Search for the cell housing the specified text and yield its (x, y) center coordinate. 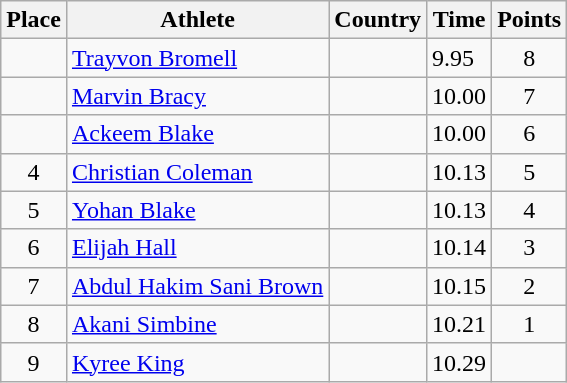
Yohan Blake (197, 210)
10.29 (460, 362)
Trayvon Bromell (197, 58)
Abdul Hakim Sani Brown (197, 286)
Christian Coleman (197, 172)
3 (530, 248)
Country (378, 20)
Elijah Hall (197, 248)
Akani Simbine (197, 324)
10.14 (460, 248)
Marvin Bracy (197, 96)
2 (530, 286)
9.95 (460, 58)
Place (34, 20)
Ackeem Blake (197, 134)
Time (460, 20)
Kyree King (197, 362)
1 (530, 324)
10.21 (460, 324)
Points (530, 20)
Athlete (197, 20)
9 (34, 362)
10.15 (460, 286)
